Provide the [X, Y] coordinate of the cell's center where the given text is located.  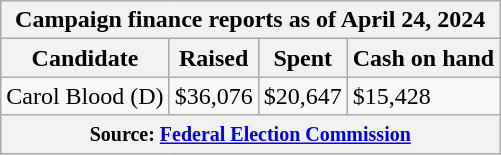
Source: Federal Election Commission [250, 134]
Carol Blood (D) [85, 96]
Cash on hand [423, 58]
Campaign finance reports as of April 24, 2024 [250, 20]
$15,428 [423, 96]
Candidate [85, 58]
Spent [302, 58]
$36,076 [214, 96]
Raised [214, 58]
$20,647 [302, 96]
